Return the [x, y] coordinate for the center point of the cell that contains the specified text.  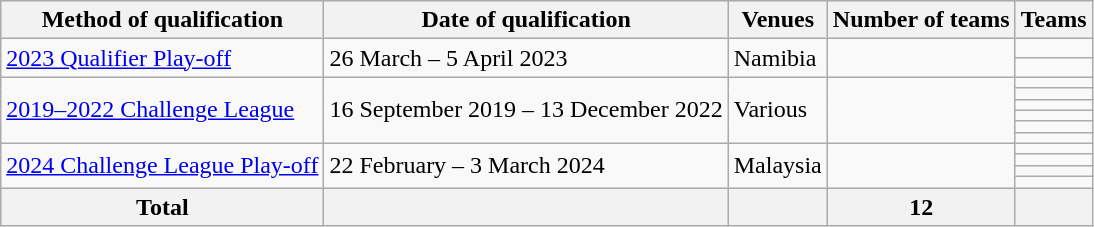
Method of qualification [162, 20]
Venues [778, 20]
16 September 2019 – 13 December 2022 [526, 110]
Namibia [778, 58]
2024 Challenge League Play-off [162, 165]
Teams [1054, 20]
Malaysia [778, 165]
2023 Qualifier Play-off [162, 58]
12 [921, 207]
26 March – 5 April 2023 [526, 58]
22 February – 3 March 2024 [526, 165]
2019–2022 Challenge League [162, 110]
Date of qualification [526, 20]
Total [162, 207]
Various [778, 110]
Number of teams [921, 20]
